Provide the (X, Y) coordinate of the cell's center where the given text is located.  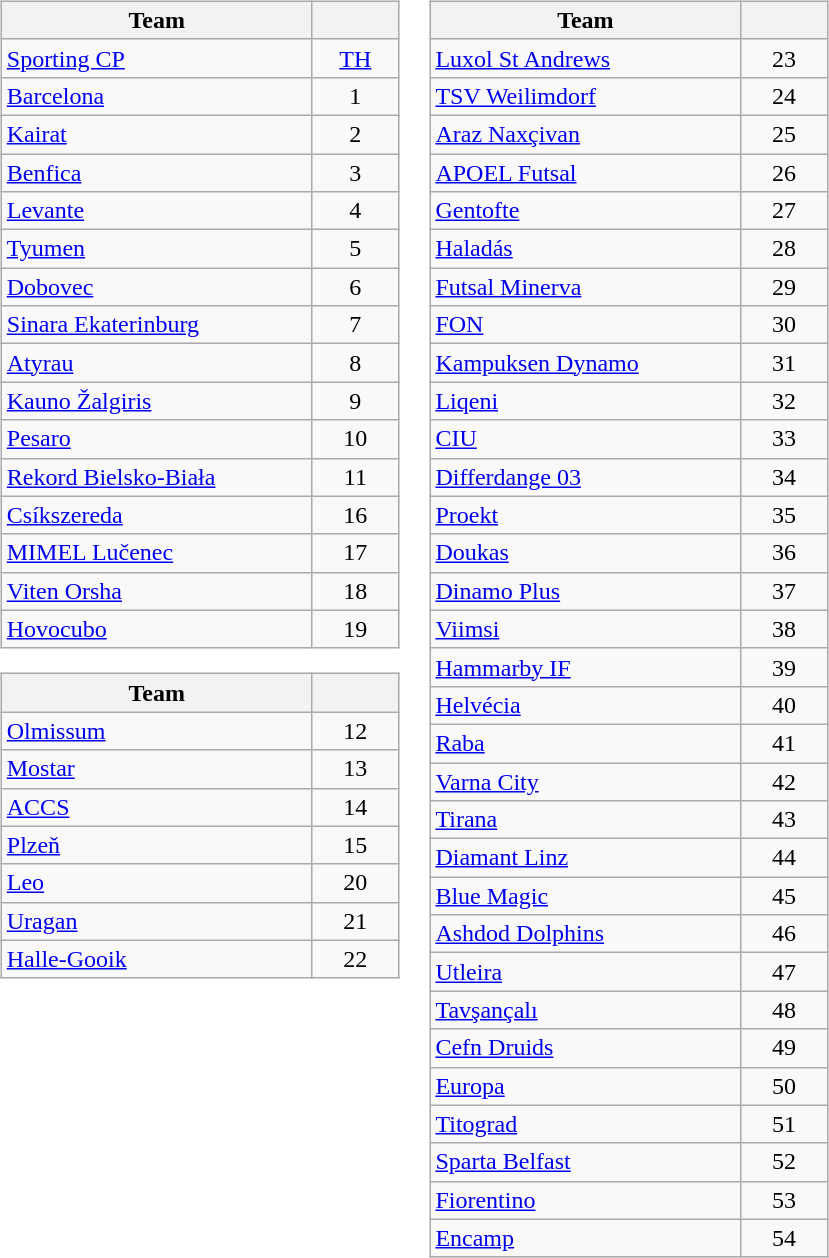
51 (784, 1124)
Kairat (156, 134)
Atyrau (156, 363)
Liqeni (586, 401)
21 (355, 921)
Diamant Linz (586, 858)
Halle-Gooik (156, 959)
11 (355, 477)
Ashdod Dolphins (586, 934)
6 (355, 287)
28 (784, 249)
49 (784, 1048)
23 (784, 58)
53 (784, 1200)
25 (784, 134)
18 (355, 591)
4 (355, 211)
Csíkszereda (156, 515)
Futsal Minerva (586, 287)
Cefn Druids (586, 1048)
40 (784, 705)
Olmissum (156, 731)
32 (784, 401)
TSV Weilimdorf (586, 96)
2 (355, 134)
Gentofte (586, 211)
12 (355, 731)
13 (355, 769)
ACCS (156, 807)
26 (784, 173)
Utleira (586, 972)
Proekt (586, 515)
20 (355, 883)
Dobovec (156, 287)
Kampuksen Dynamo (586, 363)
46 (784, 934)
Hovocubo (156, 629)
37 (784, 591)
42 (784, 781)
36 (784, 553)
Luxol St Andrews (586, 58)
30 (784, 325)
14 (355, 807)
54 (784, 1238)
1 (355, 96)
Differdange 03 (586, 477)
CIU (586, 439)
Sinara Ekaterinburg (156, 325)
17 (355, 553)
Helvécia (586, 705)
Viimsi (586, 629)
Araz Naxçivan (586, 134)
48 (784, 1010)
33 (784, 439)
Fiorentino (586, 1200)
24 (784, 96)
27 (784, 211)
Sparta Belfast (586, 1162)
Leo (156, 883)
19 (355, 629)
Tyumen (156, 249)
16 (355, 515)
52 (784, 1162)
Raba (586, 743)
47 (784, 972)
50 (784, 1086)
Varna City (586, 781)
Sporting CP (156, 58)
10 (355, 439)
9 (355, 401)
Encamp (586, 1238)
Benfica (156, 173)
3 (355, 173)
Tavşançalı (586, 1010)
39 (784, 667)
Barcelona (156, 96)
TH (355, 58)
Rekord Bielsko-Biała (156, 477)
15 (355, 845)
8 (355, 363)
35 (784, 515)
45 (784, 896)
5 (355, 249)
7 (355, 325)
Plzeň (156, 845)
FON (586, 325)
Mostar (156, 769)
Hammarby IF (586, 667)
Blue Magic (586, 896)
31 (784, 363)
APOEL Futsal (586, 173)
22 (355, 959)
Viten Orsha (156, 591)
Titograd (586, 1124)
Tirana (586, 820)
Haladás (586, 249)
Doukas (586, 553)
Pesaro (156, 439)
34 (784, 477)
Levante (156, 211)
44 (784, 858)
Uragan (156, 921)
43 (784, 820)
29 (784, 287)
Kauno Žalgiris (156, 401)
41 (784, 743)
MIMEL Lučenec (156, 553)
Europa (586, 1086)
Dinamo Plus (586, 591)
38 (784, 629)
